From the cell containing the given text, extract its center point as [X, Y] coordinate. 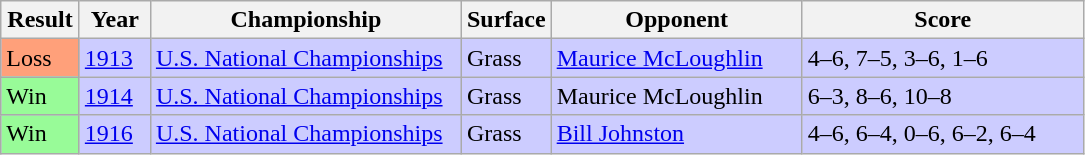
1914 [114, 96]
Result [40, 20]
Year [114, 20]
4–6, 6–4, 0–6, 6–2, 6–4 [942, 134]
Loss [40, 58]
Championship [306, 20]
1916 [114, 134]
1913 [114, 58]
Score [942, 20]
Opponent [676, 20]
Surface [506, 20]
Bill Johnston [676, 134]
4–6, 7–5, 3–6, 1–6 [942, 58]
6–3, 8–6, 10–8 [942, 96]
